Provide the (X, Y) coordinate of the cell's center where the given text is located.  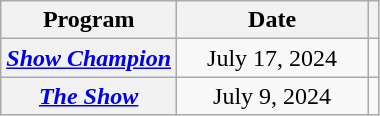
Date (272, 20)
July 9, 2024 (272, 96)
July 17, 2024 (272, 58)
Program (89, 20)
Show Champion (89, 58)
The Show (89, 96)
